Pinpoint the cell where the given text exists, returning its (x, y) midpoint coordinate. 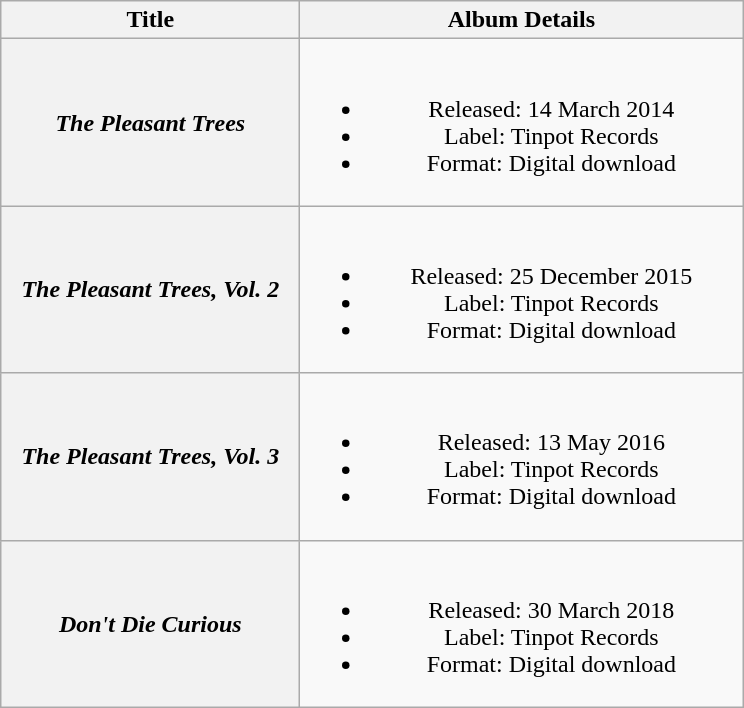
Released: 25 December 2015Label: Tinpot RecordsFormat: Digital download (522, 290)
Album Details (522, 20)
The Pleasant Trees, Vol. 3 (150, 456)
The Pleasant Trees, Vol. 2 (150, 290)
Title (150, 20)
Don't Die Curious (150, 624)
Released: 30 March 2018Label: Tinpot RecordsFormat: Digital download (522, 624)
Released: 13 May 2016Label: Tinpot RecordsFormat: Digital download (522, 456)
Released: 14 March 2014Label: Tinpot RecordsFormat: Digital download (522, 122)
The Pleasant Trees (150, 122)
